Identify which cell holds the provided text, then report its (x, y) central coordinate. 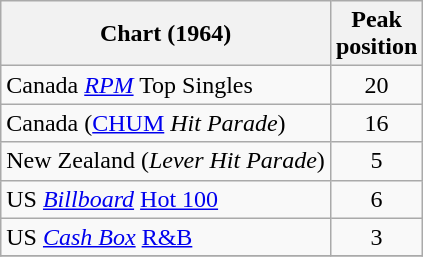
5 (376, 161)
US Billboard Hot 100 (166, 199)
Canada (CHUM Hit Parade) (166, 123)
Chart (1964) (166, 34)
3 (376, 237)
New Zealand (Lever Hit Parade) (166, 161)
Canada RPM Top Singles (166, 85)
Peakposition (376, 34)
20 (376, 85)
16 (376, 123)
6 (376, 199)
US Cash Box R&B (166, 237)
